Scan for the cell matching the given text and deliver its (X, Y) coordinate at center. 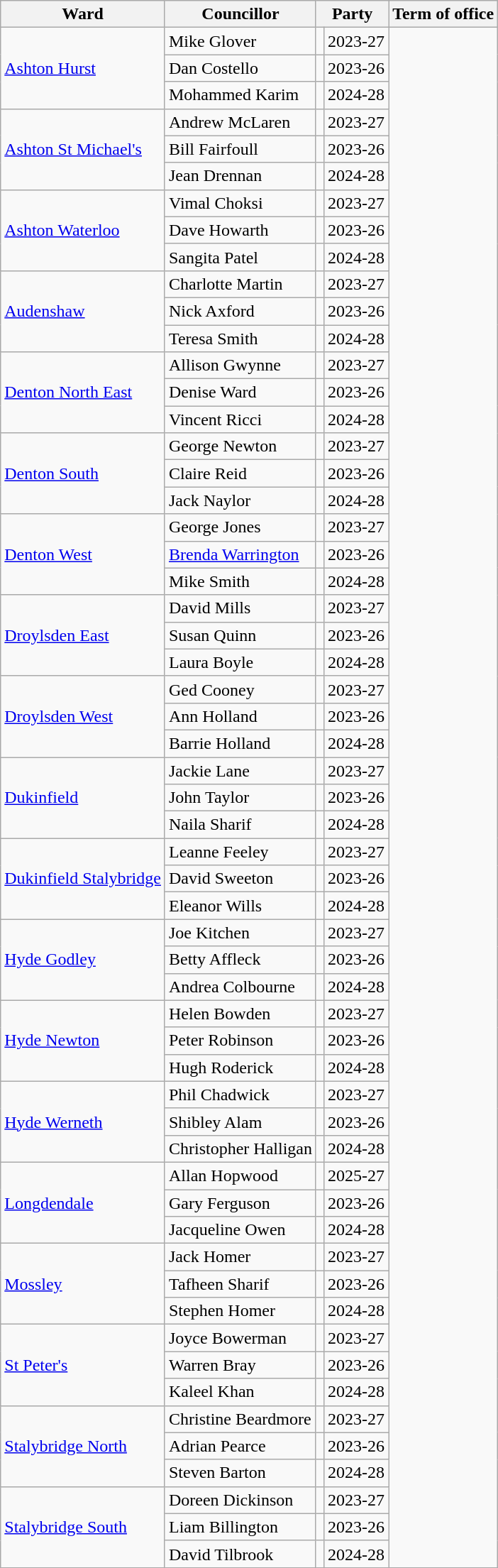
David Tilbrook (240, 1554)
Ann Holland (240, 716)
Vincent Ricci (240, 420)
Ged Cooney (240, 689)
2025-27 (356, 1175)
Mike Smith (240, 581)
Jack Naylor (240, 500)
Term of office (443, 14)
Mohammed Karim (240, 95)
Laura Boyle (240, 662)
Denton South (83, 473)
Leanne Feeley (240, 852)
Mike Glover (240, 41)
Andrea Colbourne (240, 987)
Hugh Roderick (240, 1068)
John Taylor (240, 798)
Sangita Patel (240, 257)
Allan Hopwood (240, 1175)
Christine Beardmore (240, 1419)
St Peter's (83, 1365)
David Mills (240, 608)
Andrew McLaren (240, 122)
Naila Sharif (240, 825)
Tafheen Sharif (240, 1284)
Liam Billington (240, 1527)
Denise Ward (240, 393)
Joyce Bowerman (240, 1338)
Dan Costello (240, 68)
David Sweeton (240, 879)
Councillor (240, 14)
Dave Howarth (240, 230)
Brenda Warrington (240, 554)
Doreen Dickinson (240, 1500)
Audenshaw (83, 311)
Bill Fairfoull (240, 149)
Dukinfield (83, 797)
Shibley Alam (240, 1122)
Kaleel Khan (240, 1392)
Susan Quinn (240, 635)
Dukinfield Stalybridge (83, 879)
Denton North East (83, 393)
Gary Ferguson (240, 1203)
Party (352, 14)
Longdendale (83, 1202)
Eleanor Wills (240, 906)
Teresa Smith (240, 339)
Ashton Waterloo (83, 230)
Denton West (83, 554)
Ashton St Michael's (83, 149)
Warren Bray (240, 1365)
Hyde Godley (83, 960)
Hyde Werneth (83, 1122)
Mossley (83, 1284)
Peter Robinson (240, 1041)
George Newton (240, 446)
Jack Homer (240, 1257)
Ashton Hurst (83, 68)
Ward (83, 14)
Helen Bowden (240, 1014)
Joe Kitchen (240, 933)
Claire Reid (240, 473)
Charlotte Martin (240, 284)
Stephen Homer (240, 1311)
Allison Gwynne (240, 366)
Vimal Choksi (240, 203)
Hyde Newton (83, 1041)
George Jones (240, 527)
Phil Chadwick (240, 1095)
Nick Axford (240, 311)
Betty Affleck (240, 960)
Droylsden East (83, 635)
Jacqueline Owen (240, 1230)
Jean Drennan (240, 176)
Stalybridge North (83, 1446)
Droylsden West (83, 716)
Adrian Pearce (240, 1446)
Christopher Halligan (240, 1148)
Steven Barton (240, 1473)
Stalybridge South (83, 1527)
Jackie Lane (240, 770)
Barrie Holland (240, 743)
